Capture the cell that displays the provided text and extract its (x, y) central coordinate. 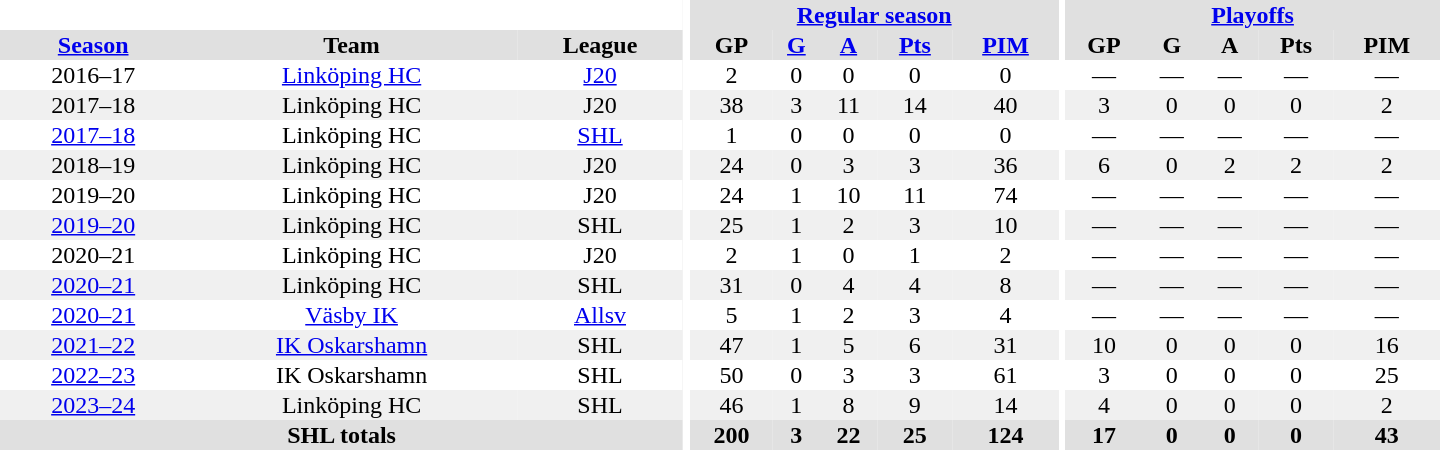
Väsby IK (352, 315)
200 (732, 435)
40 (1005, 105)
43 (1386, 435)
2023–24 (93, 405)
2022–23 (93, 375)
36 (1005, 165)
2018–19 (93, 165)
2021–22 (93, 345)
74 (1005, 195)
17 (1104, 435)
22 (849, 435)
46 (732, 405)
Allsv (600, 315)
Season (93, 45)
61 (1005, 375)
47 (732, 345)
50 (732, 375)
124 (1005, 435)
38 (732, 105)
16 (1386, 345)
League (600, 45)
Team (352, 45)
Regular season (874, 15)
Playoffs (1252, 15)
9 (914, 405)
SHL totals (342, 435)
2016–17 (93, 75)
